From the cell containing the given text, extract its center point as [x, y] coordinate. 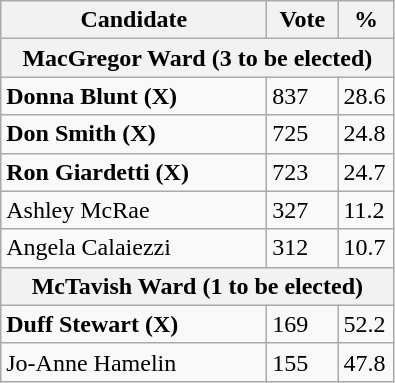
11.2 [366, 210]
Angela Calaiezzi [134, 248]
47.8 [366, 362]
MacGregor Ward (3 to be elected) [198, 58]
725 [302, 134]
Jo-Anne Hamelin [134, 362]
% [366, 20]
Candidate [134, 20]
327 [302, 210]
10.7 [366, 248]
723 [302, 172]
Ashley McRae [134, 210]
24.8 [366, 134]
169 [302, 324]
24.7 [366, 172]
52.2 [366, 324]
Vote [302, 20]
Donna Blunt (X) [134, 96]
28.6 [366, 96]
Ron Giardetti (X) [134, 172]
Don Smith (X) [134, 134]
837 [302, 96]
155 [302, 362]
McTavish Ward (1 to be elected) [198, 286]
312 [302, 248]
Duff Stewart (X) [134, 324]
